Search for the cell housing the specified text and yield its (x, y) center coordinate. 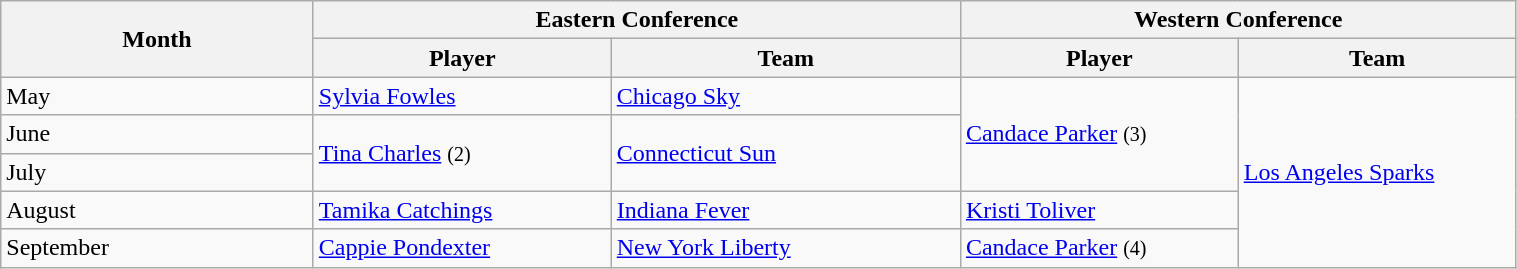
Kristi Toliver (1099, 210)
Eastern Conference (636, 20)
Candace Parker (3) (1099, 134)
August (158, 210)
July (158, 172)
Los Angeles Sparks (1377, 172)
Month (158, 39)
Tamika Catchings (462, 210)
Sylvia Fowles (462, 96)
Indiana Fever (786, 210)
New York Liberty (786, 248)
May (158, 96)
September (158, 248)
June (158, 134)
Tina Charles (2) (462, 153)
Chicago Sky (786, 96)
Western Conference (1238, 20)
Cappie Pondexter (462, 248)
Connecticut Sun (786, 153)
Candace Parker (4) (1099, 248)
